Identify which cell holds the provided text, then report its [x, y] central coordinate. 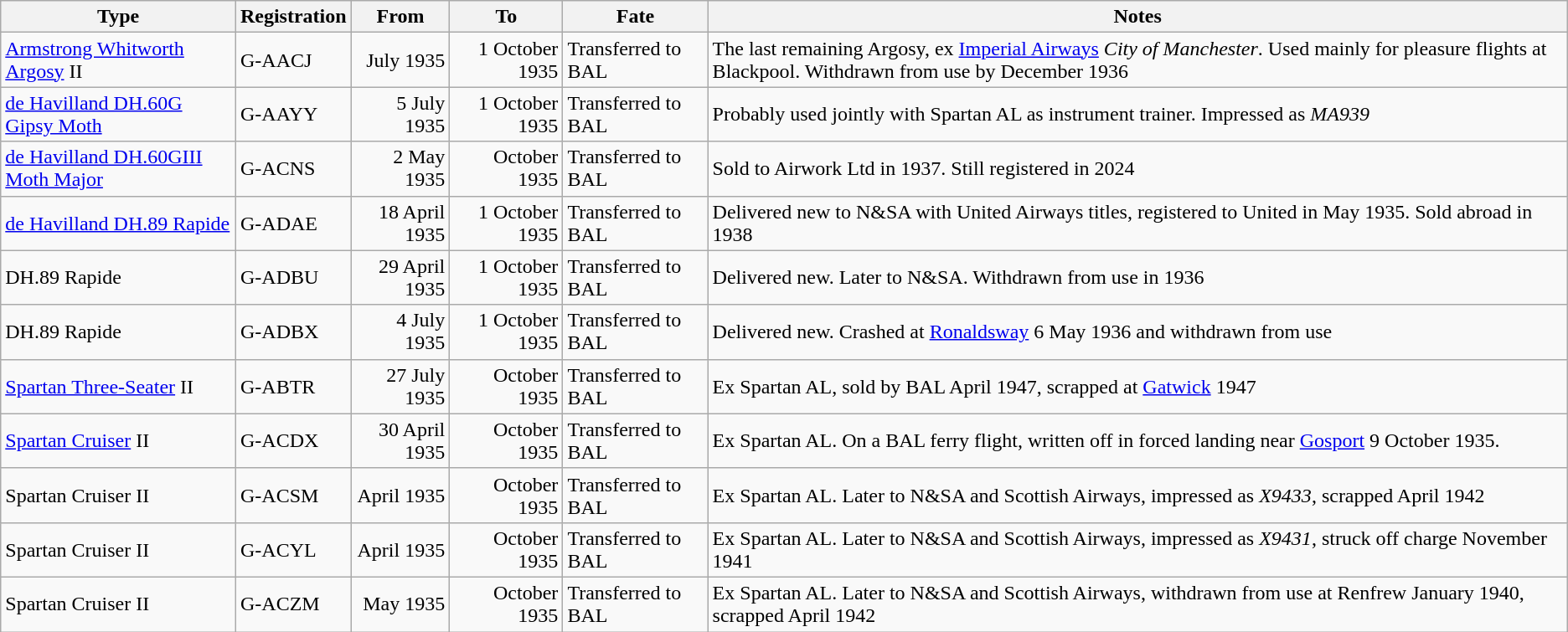
G-ADAE [293, 223]
G-ACDX [293, 440]
de Havilland DH.60GIII Moth Major [119, 169]
29 April 1935 [400, 278]
Notes [1137, 17]
Ex Spartan AL. Later to N&SA and Scottish Airways, impressed as X9433, scrapped April 1942 [1137, 496]
Ex Spartan AL. On a BAL ferry flight, written off in forced landing near Gosport 9 October 1935. [1137, 440]
Ex Spartan AL. Later to N&SA and Scottish Airways, impressed as X9431, struck off charge November 1941 [1137, 549]
From [400, 17]
Armstrong Whitworth Argosy II [119, 60]
de Havilland DH.60G Gipsy Moth [119, 114]
G-ACNS [293, 169]
5 July 1935 [400, 114]
Spartan Three-Seater II [119, 387]
18 April 1935 [400, 223]
Type [119, 17]
Ex Spartan AL. Later to N&SA and Scottish Airways, withdrawn from use at Renfrew January 1940, scrapped April 1942 [1137, 604]
The last remaining Argosy, ex Imperial Airways City of Manchester. Used mainly for pleasure flights at Blackpool. Withdrawn from use by December 1936 [1137, 60]
G-ADBU [293, 278]
Sold to Airwork Ltd in 1937. Still registered in 2024 [1137, 169]
30 April 1935 [400, 440]
G-ACYL [293, 549]
G-ACZM [293, 604]
To [506, 17]
27 July 1935 [400, 387]
G-ADBX [293, 331]
Delivered new. Later to N&SA. Withdrawn from use in 1936 [1137, 278]
2 May 1935 [400, 169]
Ex Spartan AL, sold by BAL April 1947, scrapped at Gatwick 1947 [1137, 387]
Delivered new to N&SA with United Airways titles, registered to United in May 1935. Sold abroad in 1938 [1137, 223]
4 July 1935 [400, 331]
Fate [635, 17]
Registration [293, 17]
May 1935 [400, 604]
G-AACJ [293, 60]
de Havilland DH.89 Rapide [119, 223]
Probably used jointly with Spartan AL as instrument trainer. Impressed as MA939 [1137, 114]
G-ACSM [293, 496]
G-AAYY [293, 114]
July 1935 [400, 60]
G-ABTR [293, 387]
Delivered new. Crashed at Ronaldsway 6 May 1936 and withdrawn from use [1137, 331]
